Search for the cell housing the specified text and yield its (x, y) center coordinate. 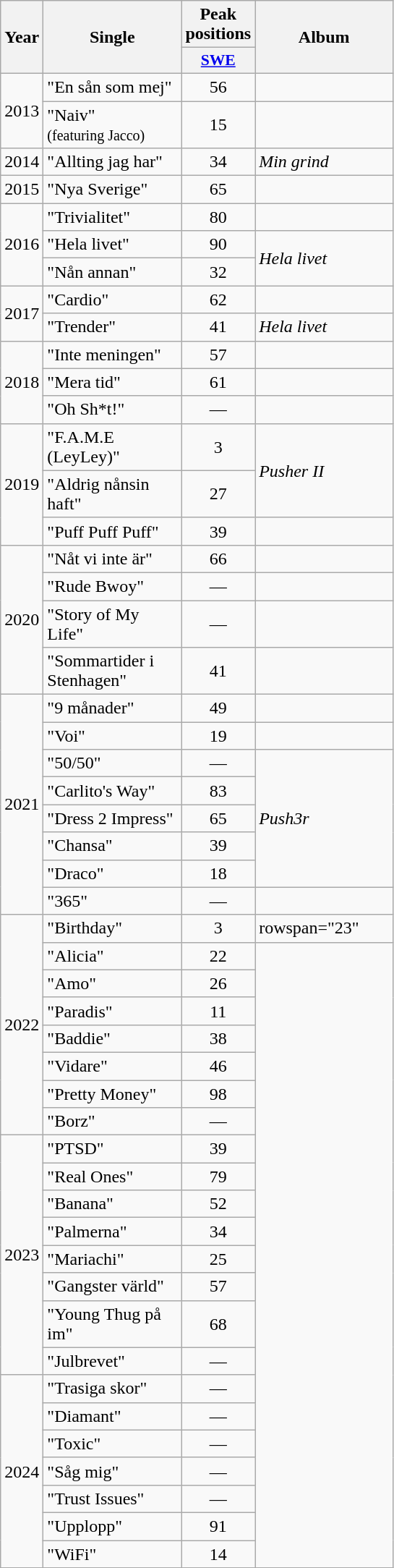
"Paradis" (113, 1011)
"Naiv" (featuring Jacco) (113, 124)
"Trivialitet" (113, 217)
"Allting jag har" (113, 162)
2014 (22, 162)
14 (218, 1554)
2016 (22, 245)
"Birthday" (113, 928)
"50/50" (113, 763)
2020 (22, 619)
Push3r (324, 818)
61 (218, 382)
15 (218, 124)
Single (113, 38)
"Inte meningen" (113, 355)
2018 (22, 382)
56 (218, 87)
91 (218, 1526)
19 (218, 736)
18 (218, 873)
"Rude Bwoy" (113, 586)
Year (22, 38)
"Såg mig" (113, 1471)
2023 (22, 1255)
"Baddie" (113, 1038)
"Alicia" (113, 956)
"WiFi" (113, 1554)
52 (218, 1204)
"Cardio" (113, 300)
2015 (22, 190)
"Dress 2 Impress" (113, 818)
"En sån som mej" (113, 87)
27 (218, 493)
11 (218, 1011)
"Carlito's Way" (113, 791)
83 (218, 791)
32 (218, 272)
"Mariachi" (113, 1259)
"Sommartider i Stenhagen" (113, 671)
"Aldrig nånsin haft" (113, 493)
"Trust Issues" (113, 1499)
"Nya Sverige" (113, 190)
"9 månader" (113, 708)
"Gangster värld" (113, 1287)
62 (218, 300)
rowspan="23" (324, 928)
"Toxic" (113, 1444)
Min grind (324, 162)
80 (218, 217)
26 (218, 983)
68 (218, 1324)
"Young Thug på im" (113, 1324)
"Hela livet" (113, 245)
"Diamant" (113, 1416)
"Nåt vi inte är" (113, 559)
"365" (113, 901)
"Julbrevet" (113, 1361)
"Mera tid" (113, 382)
"Chansa" (113, 846)
2019 (22, 484)
2024 (22, 1471)
"PTSD" (113, 1149)
46 (218, 1066)
79 (218, 1177)
"Real Ones" (113, 1177)
90 (218, 245)
"Trender" (113, 327)
"Amo" (113, 983)
2022 (22, 1025)
49 (218, 708)
"F.A.M.E (LeyLey)" (113, 447)
SWE (218, 61)
25 (218, 1259)
"Nån annan" (113, 272)
"Draco" (113, 873)
2013 (22, 110)
22 (218, 956)
2017 (22, 313)
"Vidare" (113, 1066)
38 (218, 1038)
"Oh Sh*t!" (113, 410)
Pusher II (324, 470)
2021 (22, 805)
"Palmerna" (113, 1232)
"Trasiga skor" (113, 1389)
Album (324, 38)
66 (218, 559)
"Upplopp" (113, 1526)
98 (218, 1093)
"Puff Puff Puff" (113, 531)
"Voi" (113, 736)
Peak positions (218, 25)
"Banana" (113, 1204)
"Story of My Life" (113, 624)
"Borz" (113, 1122)
"Pretty Money" (113, 1093)
